Locate the cell with the specified text and output its (x, y) center coordinate. 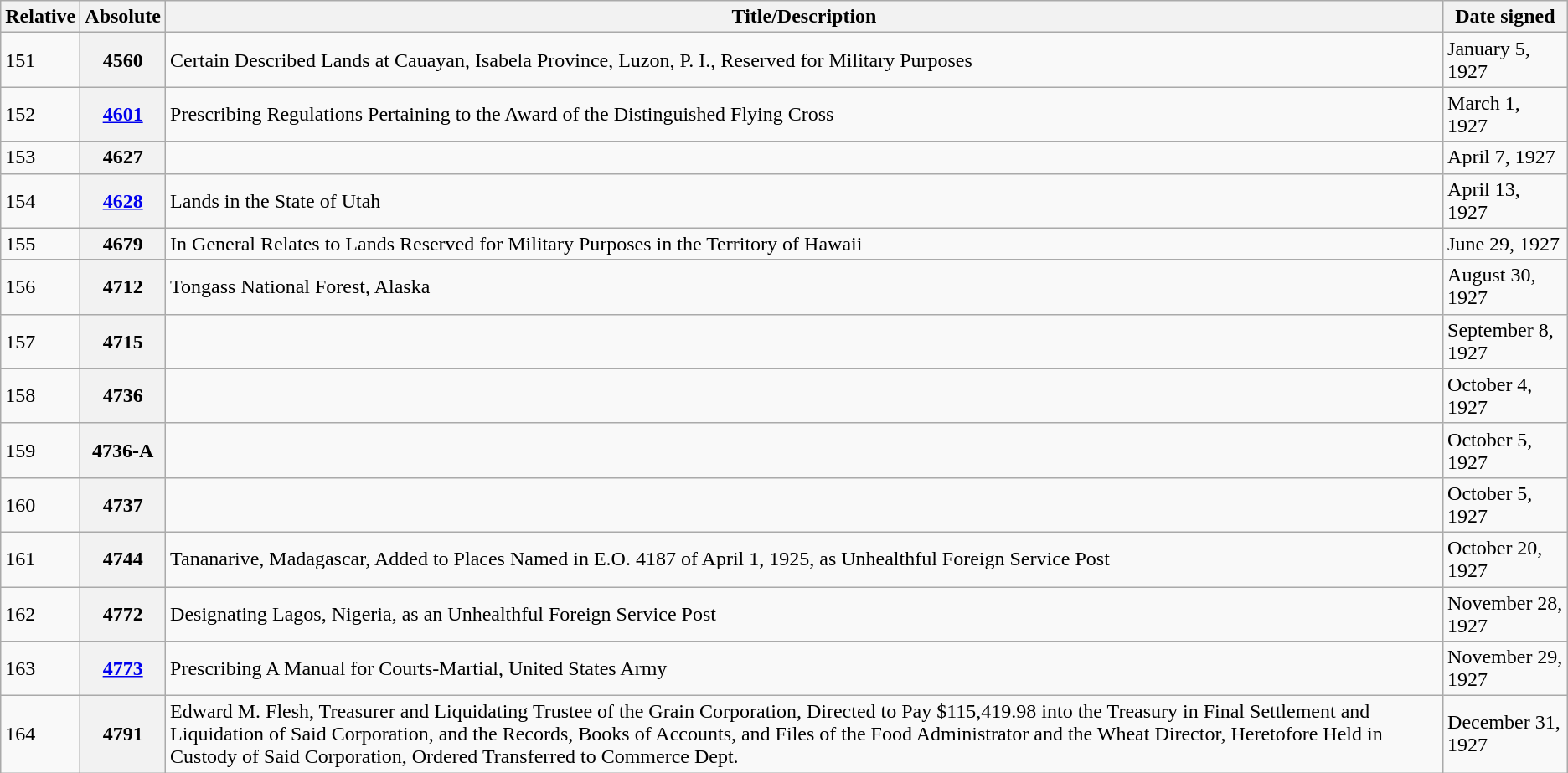
Tananarive, Madagascar, Added to Places Named in E.O. 4187 of April 1, 1925, as Unhealthful Foreign Service Post (804, 559)
4737 (123, 504)
Tongass National Forest, Alaska (804, 286)
November 28, 1927 (1506, 613)
158 (40, 395)
163 (40, 668)
Prescribing Regulations Pertaining to the Award of the Distinguished Flying Cross (804, 114)
154 (40, 201)
Absolute (123, 17)
4712 (123, 286)
4601 (123, 114)
156 (40, 286)
Title/Description (804, 17)
160 (40, 504)
4791 (123, 734)
4560 (123, 60)
Date signed (1506, 17)
November 29, 1927 (1506, 668)
4628 (123, 201)
4715 (123, 342)
In General Relates to Lands Reserved for Military Purposes in the Territory of Hawaii (804, 244)
4627 (123, 157)
April 7, 1927 (1506, 157)
September 8, 1927 (1506, 342)
164 (40, 734)
March 1, 1927 (1506, 114)
151 (40, 60)
Designating Lagos, Nigeria, as an Unhealthful Foreign Service Post (804, 613)
Relative (40, 17)
4773 (123, 668)
161 (40, 559)
June 29, 1927 (1506, 244)
4744 (123, 559)
January 5, 1927 (1506, 60)
Lands in the State of Utah (804, 201)
4772 (123, 613)
December 31, 1927 (1506, 734)
August 30, 1927 (1506, 286)
Certain Described Lands at Cauayan, Isabela Province, Luzon, P. I., Reserved for Military Purposes (804, 60)
4736-A (123, 451)
153 (40, 157)
Prescribing A Manual for Courts-Martial, United States Army (804, 668)
159 (40, 451)
April 13, 1927 (1506, 201)
October 20, 1927 (1506, 559)
155 (40, 244)
162 (40, 613)
4736 (123, 395)
152 (40, 114)
157 (40, 342)
October 4, 1927 (1506, 395)
4679 (123, 244)
